Determine the [X, Y] coordinate at the center of the cell enclosing the given text.  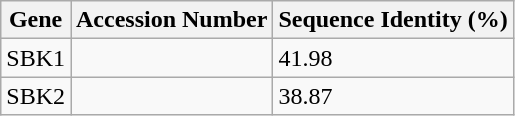
SBK2 [36, 96]
Gene [36, 20]
41.98 [393, 58]
Accession Number [171, 20]
SBK1 [36, 58]
Sequence Identity (%) [393, 20]
38.87 [393, 96]
